Return [X, Y] of the center of cell containing provided text 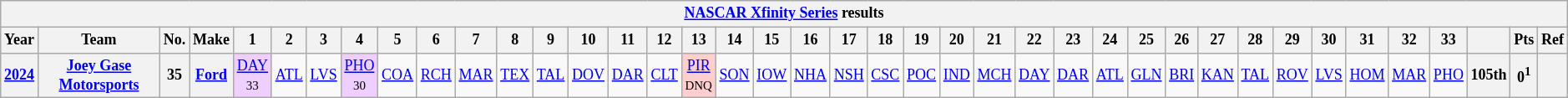
23 [1074, 40]
14 [735, 40]
01 [1525, 75]
31 [1368, 40]
NHA [811, 75]
30 [1329, 40]
26 [1182, 40]
Pts [1525, 40]
BRI [1182, 75]
SON [735, 75]
35 [174, 75]
NASCAR Xfinity Series results [784, 13]
33 [1449, 40]
No. [174, 40]
Ford [212, 75]
21 [994, 40]
3 [324, 40]
GLN [1146, 75]
20 [957, 40]
DAY [1034, 75]
12 [665, 40]
25 [1146, 40]
KAN [1218, 75]
Year [20, 40]
11 [628, 40]
TEX [515, 75]
7 [476, 40]
CLT [665, 75]
DOV [589, 75]
Team [99, 40]
IND [957, 75]
MCH [994, 75]
24 [1110, 40]
15 [771, 40]
DAY33 [252, 75]
6 [436, 40]
27 [1218, 40]
NSH [848, 75]
2 [289, 40]
2024 [20, 75]
Ref [1553, 40]
32 [1409, 40]
Joey Gase Motorsports [99, 75]
CSC [885, 75]
HOM [1368, 75]
1 [252, 40]
5 [397, 40]
PHO [1449, 75]
Make [212, 40]
22 [1034, 40]
4 [359, 40]
RCH [436, 75]
18 [885, 40]
10 [589, 40]
9 [550, 40]
COA [397, 75]
105th [1489, 75]
ROV [1292, 75]
PHO30 [359, 75]
29 [1292, 40]
8 [515, 40]
IOW [771, 75]
PIRDNQ [698, 75]
POC [922, 75]
16 [811, 40]
19 [922, 40]
13 [698, 40]
17 [848, 40]
28 [1255, 40]
